Return the [X, Y] coordinate for the center point of the cell that contains the specified text.  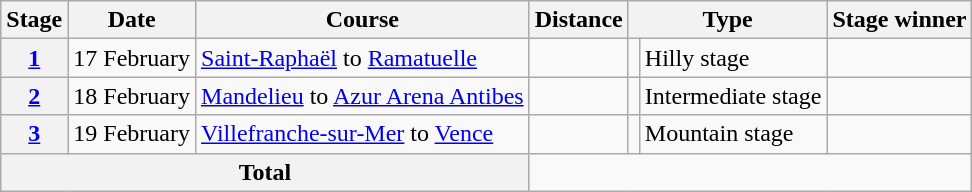
Mountain stage [733, 134]
1 [34, 58]
Stage [34, 20]
Type [728, 20]
2 [34, 96]
18 February [132, 96]
Course [363, 20]
Mandelieu to Azur Arena Antibes [363, 96]
Stage winner [900, 20]
Intermediate stage [733, 96]
19 February [132, 134]
Total [265, 172]
Distance [578, 20]
17 February [132, 58]
Villefranche-sur-Mer to Vence [363, 134]
Saint-Raphaël to Ramatuelle [363, 58]
3 [34, 134]
Date [132, 20]
Hilly stage [733, 58]
